Extract the (X, Y) coordinate from the center of the cell holding the provided text.  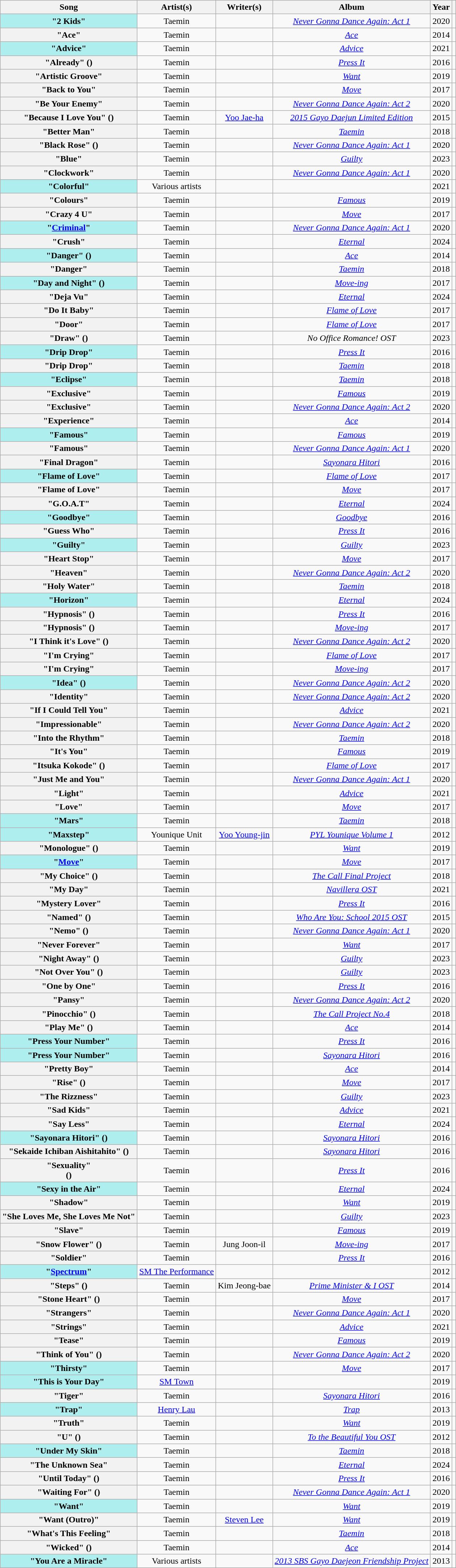
"Strings" (69, 1327)
Prime Minister & I OST (351, 1285)
"Pretty Boy" (69, 1069)
"Pinocchio" () (69, 1013)
"Want (Outro)" (69, 1520)
"Impressionable" (69, 724)
"Steps" () (69, 1285)
"Rise" () (69, 1083)
"Say Less" (69, 1124)
"Trap" (69, 1409)
"Holy Water" (69, 586)
Navillera OST (351, 890)
Trap (351, 1409)
Album (351, 7)
"Slave" (69, 1230)
SM The Performance (177, 1271)
"Horizon" (69, 600)
"Itsuka Kokode" () (69, 765)
"G.O.A.T" (69, 503)
"Play Me" () (69, 1027)
"My Choice" () (69, 876)
"Snow Flower" () (69, 1244)
"You Are a Miracle" (69, 1561)
"Guess Who" (69, 531)
"Never Forever" (69, 945)
"Already" () (69, 62)
"The Rizzness" (69, 1096)
Song (69, 7)
"Colours" (69, 200)
"Experience" (69, 421)
"Waiting For" () (69, 1492)
Yoo Jae-ha (244, 117)
"U" () (69, 1437)
"Do It Baby" (69, 310)
Younique Unit (177, 834)
"My Day" (69, 890)
"Deja Vu" (69, 297)
"Guilty" (69, 545)
Henry Lau (177, 1409)
Writer(s) (244, 7)
"Tease" (69, 1341)
"Strangers" (69, 1313)
SM Town (177, 1382)
"Colorful" (69, 187)
"Monologue" () (69, 848)
"2 Kids" (69, 21)
"Tiger" (69, 1396)
PYL Younique Volume 1 (351, 834)
"She Loves Me, She Loves Me Not" (69, 1216)
"Sayonara Hitori" () (69, 1138)
"Night Away" () (69, 958)
"Soldier" (69, 1258)
"What's This Feeling" (69, 1534)
Artist(s) (177, 7)
"Nemo" () (69, 931)
"Under My Skin" (69, 1451)
"Love" (69, 807)
"It's You" (69, 752)
"I Think it's Love" () (69, 641)
"Goodbye" (69, 517)
Kim Jeong-bae (244, 1285)
"Criminal" (69, 228)
"If I Could Tell You" (69, 710)
"Advice" (69, 49)
"Wicked" () (69, 1547)
"Want" (69, 1506)
"Thirsty" (69, 1368)
"Danger" (69, 269)
Who Are You: School 2015 OST (351, 917)
"Think of You" () (69, 1354)
"Sad Kids" (69, 1110)
"Shadow" (69, 1203)
"Move" (69, 862)
"Danger" () (69, 255)
"Be Your Enemy" (69, 104)
Year (441, 7)
"Day and Night" () (69, 283)
"Maxstep" (69, 834)
"Sexuality"() (69, 1170)
"Eclipse" (69, 379)
2015 Gayo Daejun Limited Edition (351, 117)
"Door" (69, 324)
"Sekaide Ichiban Aishitahito" () (69, 1151)
Steven Lee (244, 1520)
"Heart Stop" (69, 559)
"The Unknown Sea" (69, 1464)
Yoo Young-jin (244, 834)
Goodbye (351, 517)
"Artistic Groove" (69, 76)
"Stone Heart" () (69, 1299)
The Call Project No.4 (351, 1013)
"Because I Love You" () (69, 117)
"Crush" (69, 242)
"Better Man" (69, 131)
"Heaven" (69, 572)
"Not Over You" () (69, 972)
"Spectrum" (69, 1271)
"Just Me and You" (69, 779)
"Idea" () (69, 683)
The Call Final Project (351, 876)
"Named" () (69, 917)
"Back to You" (69, 90)
"Blue" (69, 159)
"Black Rose" () (69, 145)
"One by One" (69, 986)
"Identity" (69, 697)
"Draw" () (69, 338)
"Ace" (69, 35)
"Pansy" (69, 1000)
No Office Romance! OST (351, 338)
"Final Dragon" (69, 462)
"Truth" (69, 1423)
To the Beautiful You OST (351, 1437)
"Crazy 4 U" (69, 214)
"This is Your Day" (69, 1382)
"Sexy in the Air" (69, 1189)
"Light" (69, 793)
Jung Joon-il (244, 1244)
"Until Today" () (69, 1478)
"Mars" (69, 820)
"Mystery Lover" (69, 903)
"Into the Rhythm" (69, 738)
"Clockwork" (69, 173)
2013 SBS Gayo Daejeon Friendship Project (351, 1561)
